Provide the (X, Y) coordinate of the cell's center where the given text is located.  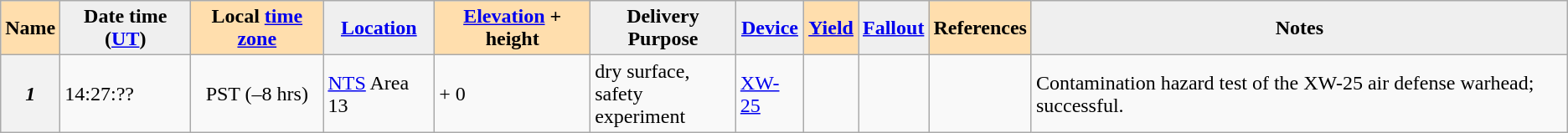
Yield (831, 28)
Delivery Purpose (663, 28)
Fallout (893, 28)
Date time (UT) (126, 28)
PST (–8 hrs) (257, 94)
Elevation + height (513, 28)
XW-25 (769, 94)
Name (30, 28)
+ 0 (513, 94)
References (980, 28)
Location (379, 28)
14:27:?? (126, 94)
Device (769, 28)
dry surface,safety experiment (663, 94)
Local time zone (257, 28)
Notes (1299, 28)
1 (30, 94)
NTS Area 13 (379, 94)
Contamination hazard test of the XW-25 air defense warhead; successful. (1299, 94)
